Search for the cell housing the specified text and yield its (x, y) center coordinate. 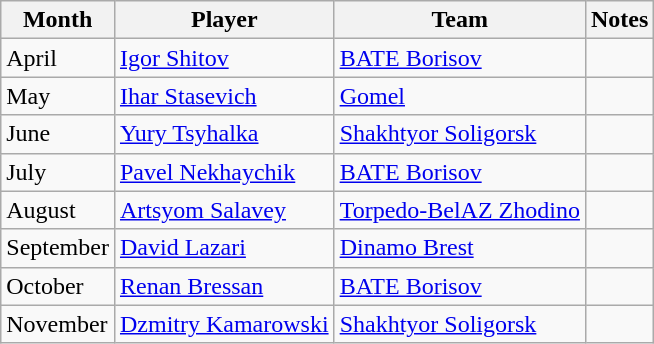
August (58, 210)
Gomel (460, 96)
November (58, 324)
David Lazari (224, 248)
Notes (619, 20)
Dzmitry Kamarowski (224, 324)
Artsyom Salavey (224, 210)
Team (460, 20)
Renan Bressan (224, 286)
Igor Shitov (224, 58)
Yury Tsyhalka (224, 134)
Torpedo-BelAZ Zhodino (460, 210)
May (58, 96)
Month (58, 20)
Ihar Stasevich (224, 96)
July (58, 172)
Player (224, 20)
June (58, 134)
Dinamo Brest (460, 248)
October (58, 286)
Pavel Nekhaychik (224, 172)
April (58, 58)
September (58, 248)
